Determine the (X, Y) coordinate at the center of the cell enclosing the given text.  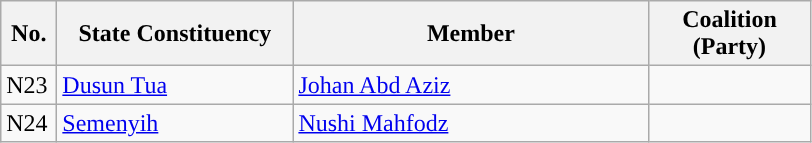
N24 (29, 123)
Member (471, 34)
No. (29, 34)
Semenyih (175, 123)
Dusun Tua (175, 85)
Nushi Mahfodz (471, 123)
N23 (29, 85)
State Constituency (175, 34)
Coalition (Party) (730, 34)
Johan Abd Aziz (471, 85)
